Capture the cell that displays the provided text and extract its (X, Y) central coordinate. 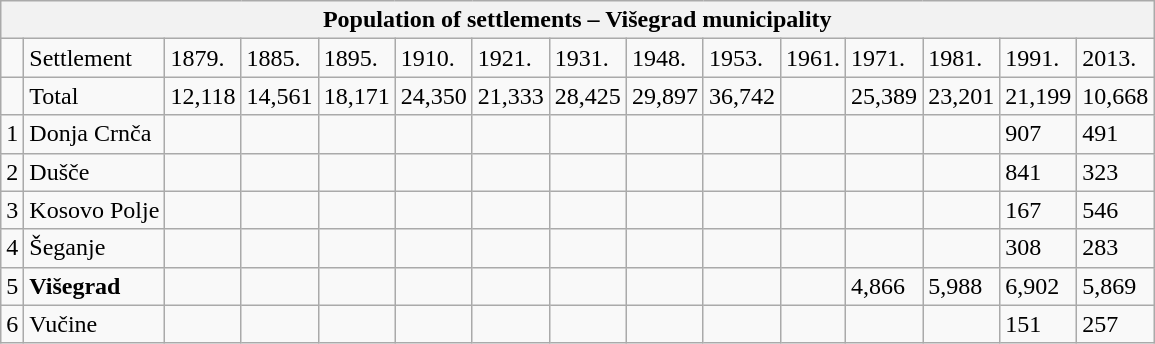
12,118 (203, 96)
1991. (1038, 58)
257 (1116, 324)
1 (12, 134)
1921. (510, 58)
1961. (812, 58)
6 (12, 324)
491 (1116, 134)
25,389 (884, 96)
3 (12, 210)
546 (1116, 210)
Šeganje (94, 248)
283 (1116, 248)
29,897 (664, 96)
Kosovo Polje (94, 210)
Donja Crnča (94, 134)
6,902 (1038, 286)
907 (1038, 134)
841 (1038, 172)
1885. (280, 58)
2013. (1116, 58)
36,742 (742, 96)
21,199 (1038, 96)
1948. (664, 58)
Dušče (94, 172)
2 (12, 172)
1879. (203, 58)
24,350 (434, 96)
308 (1038, 248)
Vučine (94, 324)
1910. (434, 58)
10,668 (1116, 96)
5,869 (1116, 286)
4,866 (884, 286)
1971. (884, 58)
23,201 (962, 96)
14,561 (280, 96)
28,425 (588, 96)
1953. (742, 58)
Settlement (94, 58)
5 (12, 286)
167 (1038, 210)
151 (1038, 324)
1931. (588, 58)
Population of settlements – Višegrad municipality (578, 20)
1981. (962, 58)
21,333 (510, 96)
323 (1116, 172)
18,171 (356, 96)
Višegrad (94, 286)
Total (94, 96)
4 (12, 248)
5,988 (962, 286)
1895. (356, 58)
